For the text-containing cell, return its midpoint in (x, y) coordinate format. 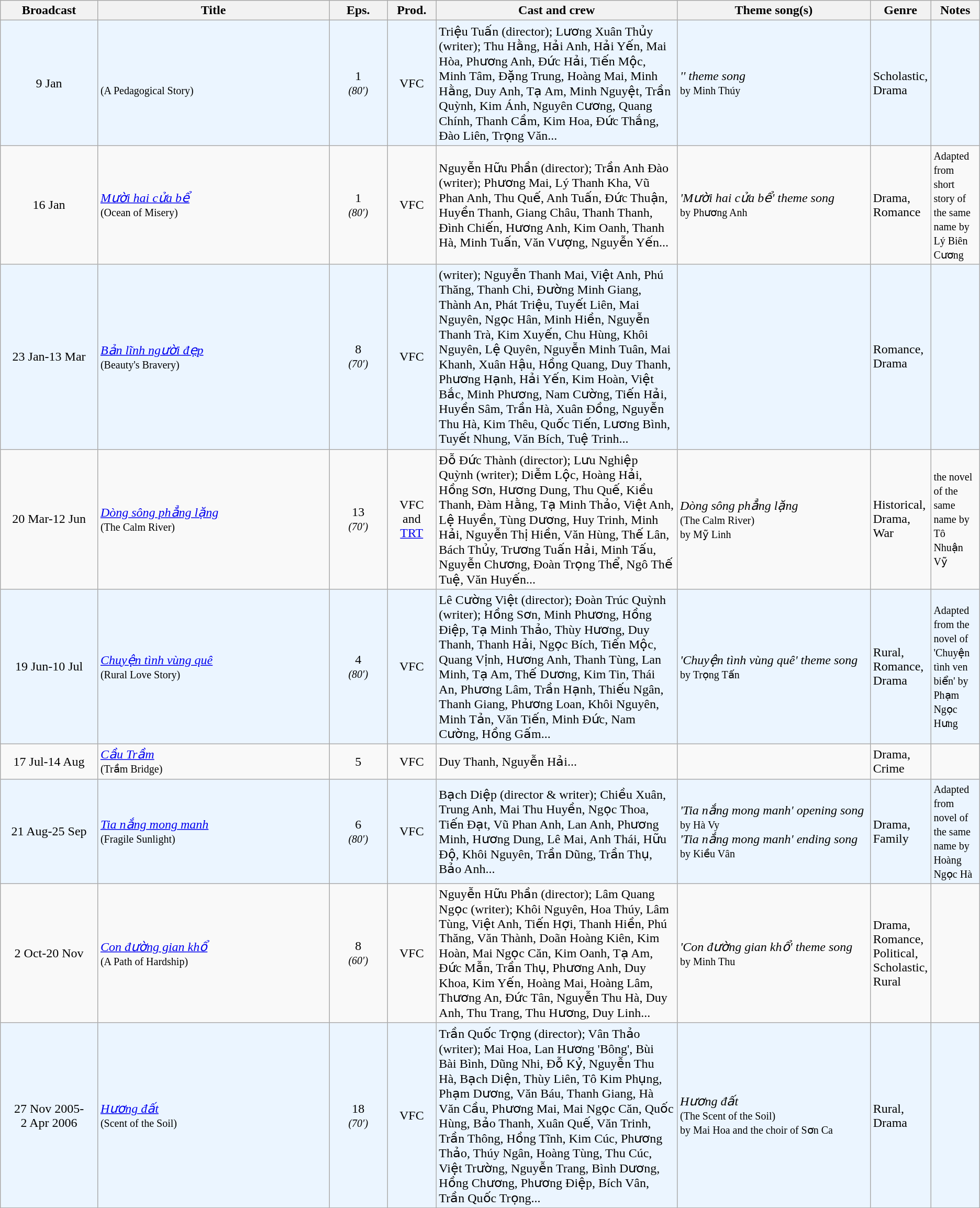
8(60′) (358, 953)
17 Jul-14 Aug (49, 762)
27 Nov 2005-2 Apr 2006 (49, 1115)
Hương đất (Scent of the Soil) (213, 1115)
21 Aug-25 Sep (49, 831)
Notes (955, 10)
16 Jan (49, 205)
19 Jun-10 Jul (49, 667)
20 Mar-12 Jun (49, 519)
Title (213, 10)
Prod. (411, 10)
'Tia nắng mong manh' opening song by Hà Vy 'Tia nắng mong manh' ending song by Kiều Vân (774, 831)
18(70′) (358, 1115)
Hương đất(The Scent of the Soil)by Mai Hoa and the choir of Sơn Ca (774, 1115)
'Con đường gian khổ' theme songby Minh Thu (774, 953)
4(80′) (358, 667)
Theme song(s) (774, 10)
VFCandTRT (411, 519)
(A Pedagogical Story) (213, 83)
Con đường gian khổ (A Path of Hardship) (213, 953)
Drama, Romance (900, 205)
Drama, Romance, Political, Scholastic, Rural (900, 953)
Drama, Family (900, 831)
Duy Thanh, Nguyễn Hải... (557, 762)
Tia nắng mong manh (Fragile Sunlight) (213, 831)
6(80′) (358, 831)
5 (358, 762)
Dòng sông phẳng lặng (The Calm River) (213, 519)
Romance, Drama (900, 357)
Scholastic, Drama (900, 83)
2 Oct-20 Nov (49, 953)
Bản lĩnh người đẹp (Beauty's Bravery) (213, 357)
Rural, Drama (900, 1115)
Adapted from short story of the same name by Lý Biên Cương (955, 205)
Cast and crew (557, 10)
Eps. (358, 10)
Broadcast (49, 10)
'Mười hai cửa bể' theme songby Phương Anh (774, 205)
13(70′) (358, 519)
23 Jan-13 Mar (49, 357)
Adapted from novel of the same name by Hoàng Ngọc Hà (955, 831)
8(70′) (358, 357)
9 Jan (49, 83)
the novel of the same name by Tô Nhuận Vỹ (955, 519)
Cầu Trầm (Trầm Bridge) (213, 762)
Dòng sông phẳng lặng(The Calm River)by Mỹ Linh (774, 519)
'Chuyện tình vùng quê' theme songby Trọng Tấn (774, 667)
Historical, Drama, War (900, 519)
Adapted from the novel of 'Chuyện tình ven biển' by Phạm Ngọc Hưng (955, 667)
Genre (900, 10)
'' theme songby Minh Thúy (774, 83)
Mười hai cửa bể (Ocean of Misery) (213, 205)
Drama, Crime (900, 762)
Rural, Romance, Drama (900, 667)
Chuyện tình vùng quê (Rural Love Story) (213, 667)
